Output the [x, y] coordinate of the center of the cell containing the given text.  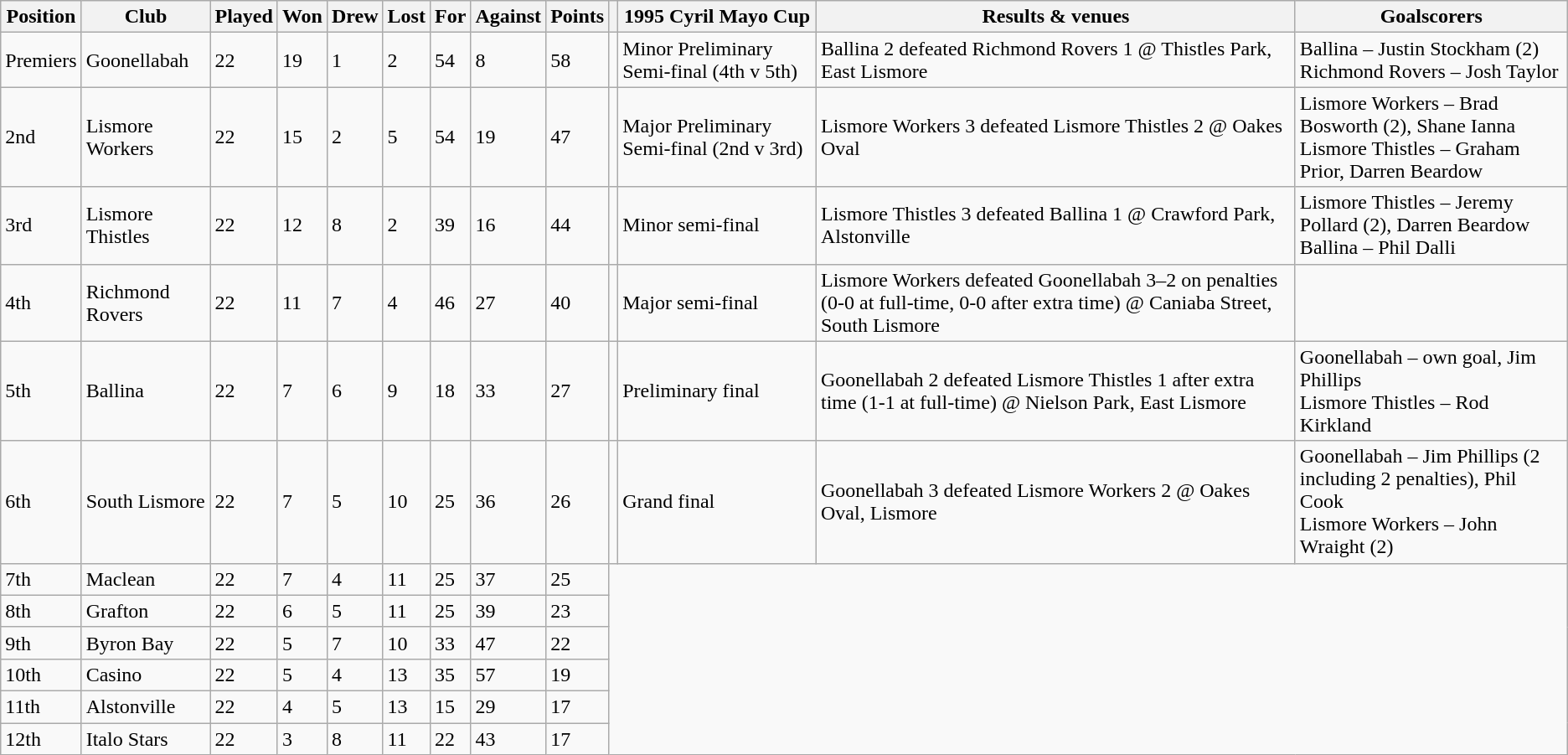
Casino [146, 675]
18 [450, 390]
Ballina – Justin Stockham (2)Richmond Rovers – Josh Taylor [1431, 60]
Goalscorers [1431, 17]
Preliminary final [717, 390]
9th [41, 643]
Drew [355, 17]
1995 Cyril Mayo Cup [717, 17]
Byron Bay [146, 643]
Grafton [146, 611]
Lismore Workers – Brad Bosworth (2), Shane IannaLismore Thistles – Graham Prior, Darren Beardow [1431, 137]
For [450, 17]
Goonellabah 3 defeated Lismore Workers 2 @ Oakes Oval, Lismore [1055, 502]
8th [41, 611]
Goonellabah – Jim Phillips (2 including 2 penalties), Phil CookLismore Workers – John Wraight (2) [1431, 502]
3rd [41, 225]
12 [302, 225]
9 [406, 390]
Premiers [41, 60]
Minor Preliminary Semi-final (4th v 5th) [717, 60]
Italo Stars [146, 738]
Lismore Thistles [146, 225]
36 [508, 502]
6th [41, 502]
South Lismore [146, 502]
29 [508, 706]
11th [41, 706]
Richmond Rovers [146, 303]
Lismore Thistles 3 defeated Ballina 1 @ Crawford Park, Alstonville [1055, 225]
Points [578, 17]
Grand final [717, 502]
3 [302, 738]
57 [508, 675]
Against [508, 17]
12th [41, 738]
Results & venues [1055, 17]
Lost [406, 17]
7th [41, 579]
44 [578, 225]
46 [450, 303]
37 [508, 579]
Lismore Workers [146, 137]
Lismore Workers defeated Goonellabah 3–2 on penalties (0-0 at full-time, 0-0 after extra time) @ Caniaba Street, South Lismore [1055, 303]
Ballina [146, 390]
Played [244, 17]
16 [508, 225]
Position [41, 17]
4th [41, 303]
23 [578, 611]
Club [146, 17]
Won [302, 17]
Lismore Workers 3 defeated Lismore Thistles 2 @ Oakes Oval [1055, 137]
Goonellabah – own goal, Jim PhillipsLismore Thistles – Rod Kirkland [1431, 390]
35 [450, 675]
2nd [41, 137]
10th [41, 675]
Goonellabah 2 defeated Lismore Thistles 1 after extra time (1-1 at full-time) @ Nielson Park, East Lismore [1055, 390]
Lismore Thistles – Jeremy Pollard (2), Darren BeardowBallina – Phil Dalli [1431, 225]
Alstonville [146, 706]
58 [578, 60]
43 [508, 738]
Maclean [146, 579]
Goonellabah [146, 60]
5th [41, 390]
26 [578, 502]
1 [355, 60]
40 [578, 303]
Minor semi-final [717, 225]
Major semi-final [717, 303]
Major Preliminary Semi-final (2nd v 3rd) [717, 137]
Ballina 2 defeated Richmond Rovers 1 @ Thistles Park, East Lismore [1055, 60]
